Identify which cell holds the provided text, then report its [x, y] central coordinate. 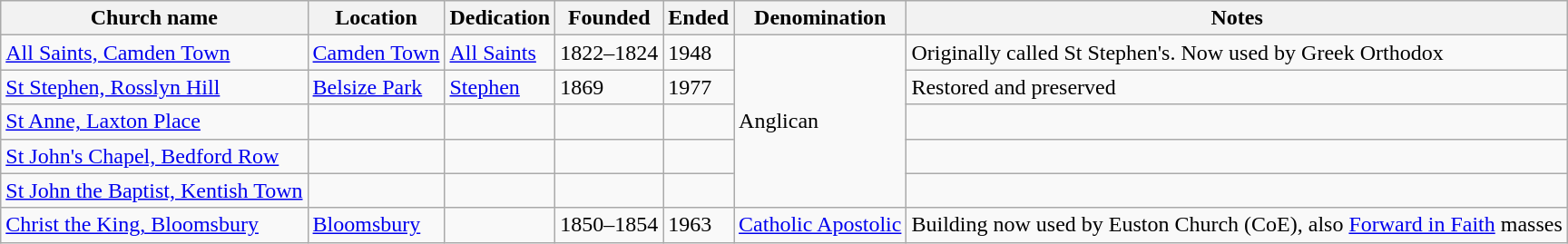
Restored and preserved [1237, 87]
1948 [699, 53]
All Saints, Camden Town [154, 53]
Anglican [820, 122]
1850–1854 [610, 225]
St John the Baptist, Kentish Town [154, 190]
1822–1824 [610, 53]
Church name [154, 18]
Belsize Park [376, 87]
St Stephen, Rosslyn Hill [154, 87]
Notes [1237, 18]
Building now used by Euston Church (CoE), also Forward in Faith masses [1237, 225]
Denomination [820, 18]
St John's Chapel, Bedford Row [154, 156]
Christ the King, Bloomsbury [154, 225]
Location [376, 18]
Camden Town [376, 53]
All Saints [500, 53]
Founded [610, 18]
Catholic Apostolic [820, 225]
1977 [699, 87]
St Anne, Laxton Place [154, 122]
Bloomsbury [376, 225]
Ended [699, 18]
Dedication [500, 18]
1963 [699, 225]
Stephen [500, 87]
1869 [610, 87]
Originally called St Stephen's. Now used by Greek Orthodox [1237, 53]
